Pinpoint the cell where the given text exists, returning its [x, y] midpoint coordinate. 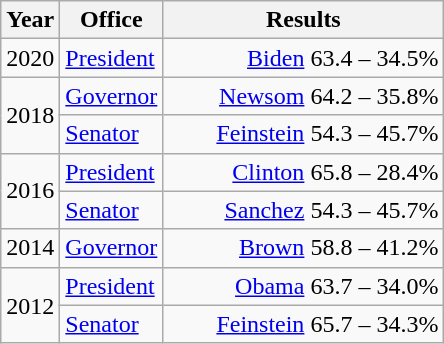
2014 [30, 248]
2020 [30, 58]
Results [304, 20]
Clinton 65.8 – 28.4% [304, 172]
Obama 63.7 – 34.0% [304, 286]
2018 [30, 115]
Feinstein 54.3 – 45.7% [304, 134]
2016 [30, 191]
Sanchez 54.3 – 45.7% [304, 210]
Biden 63.4 – 34.5% [304, 58]
Brown 58.8 – 41.2% [304, 248]
Office [112, 20]
2012 [30, 305]
Newsom 64.2 – 35.8% [304, 96]
Feinstein 65.7 – 34.3% [304, 324]
Year [30, 20]
